From the cell containing the given text, extract its center point as (X, Y) coordinate. 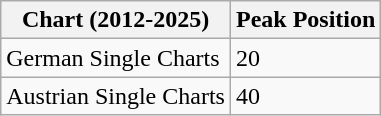
Austrian Single Charts (116, 96)
40 (305, 96)
20 (305, 58)
Chart (2012-2025) (116, 20)
Peak Position (305, 20)
German Single Charts (116, 58)
